Detect which cell encompasses the target text, then output its [x, y] center coordinate. 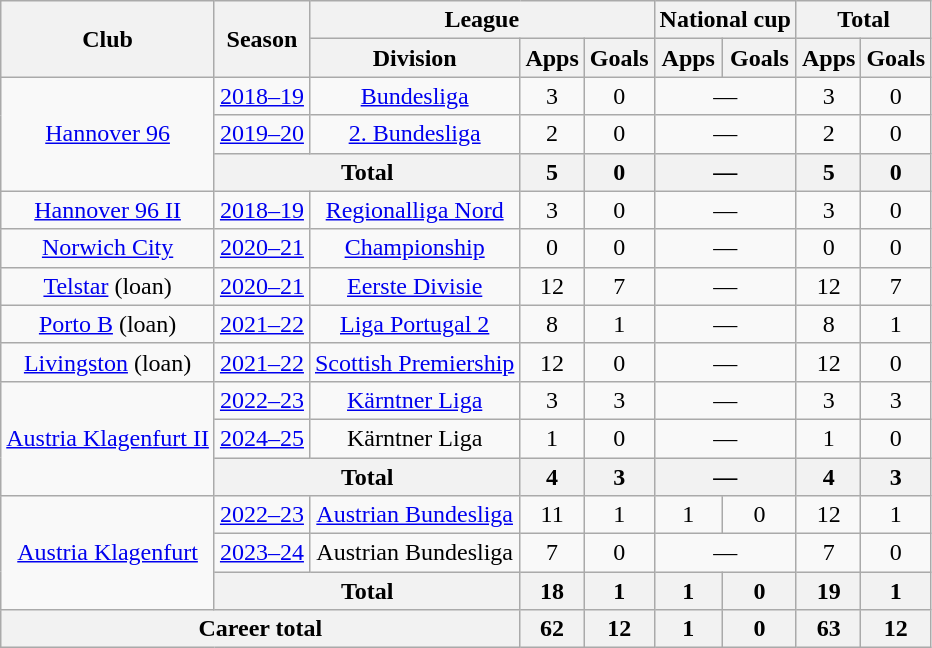
Career total [260, 629]
Scottish Premiership [414, 362]
Division [414, 58]
National cup [725, 20]
62 [552, 629]
Telstar (loan) [108, 286]
Club [108, 39]
Austria Klagenfurt II [108, 438]
Bundesliga [414, 96]
18 [552, 591]
63 [828, 629]
Hannover 96 [108, 134]
2024–25 [262, 438]
League [482, 20]
Eerste Divisie [414, 286]
Championship [414, 248]
19 [828, 591]
Hannover 96 II [108, 210]
Austria Klagenfurt [108, 553]
Regionalliga Nord [414, 210]
Norwich City [108, 248]
2023–24 [262, 553]
Livingston (loan) [108, 362]
Liga Portugal 2 [414, 324]
11 [552, 515]
Porto B (loan) [108, 324]
2. Bundesliga [414, 134]
2019–20 [262, 134]
Season [262, 39]
